Detect which cell encompasses the target text, then output its (X, Y) center coordinate. 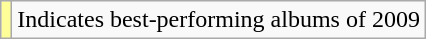
Indicates best-performing albums of 2009 (219, 20)
